Return (X, Y) of the center of cell containing provided text 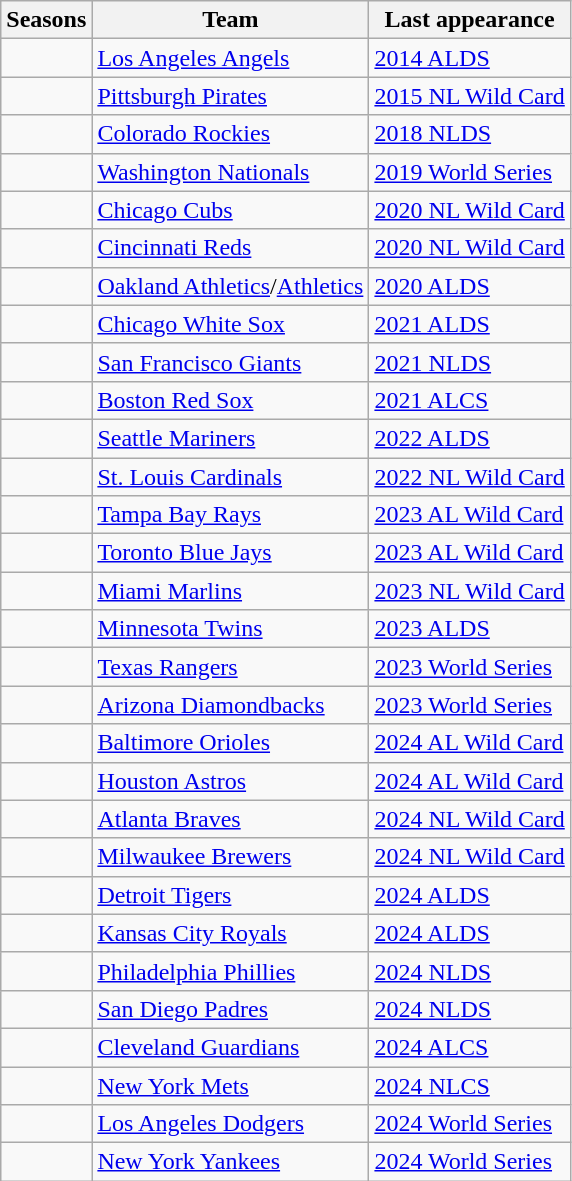
Toronto Blue Jays (230, 553)
2023 NL Wild Card (470, 591)
Seattle Mariners (230, 438)
2023 ALDS (470, 629)
New York Mets (230, 1085)
Miami Marlins (230, 591)
New York Yankees (230, 1162)
San Diego Padres (230, 1009)
2018 NLDS (470, 134)
Philadelphia Phillies (230, 971)
Milwaukee Brewers (230, 857)
Chicago White Sox (230, 324)
Arizona Diamondbacks (230, 705)
Los Angeles Angels (230, 58)
2020 ALDS (470, 286)
Pittsburgh Pirates (230, 96)
Texas Rangers (230, 667)
Last appearance (470, 20)
Seasons (46, 20)
2021 ALCS (470, 400)
2022 NL Wild Card (470, 477)
Colorado Rockies (230, 134)
Houston Astros (230, 781)
Washington Nationals (230, 172)
Team (230, 20)
Tampa Bay Rays (230, 515)
2014 ALDS (470, 58)
Cleveland Guardians (230, 1047)
2015 NL Wild Card (470, 96)
2019 World Series (470, 172)
2024 NLCS (470, 1085)
Los Angeles Dodgers (230, 1124)
St. Louis Cardinals (230, 477)
Kansas City Royals (230, 933)
Boston Red Sox (230, 400)
2021 NLDS (470, 362)
2024 ALCS (470, 1047)
Baltimore Orioles (230, 743)
Oakland Athletics/Athletics (230, 286)
San Francisco Giants (230, 362)
Minnesota Twins (230, 629)
2021 ALDS (470, 324)
Detroit Tigers (230, 895)
Chicago Cubs (230, 210)
Cincinnati Reds (230, 248)
Atlanta Braves (230, 819)
2022 ALDS (470, 438)
